Search for the cell housing the specified text and yield its (x, y) center coordinate. 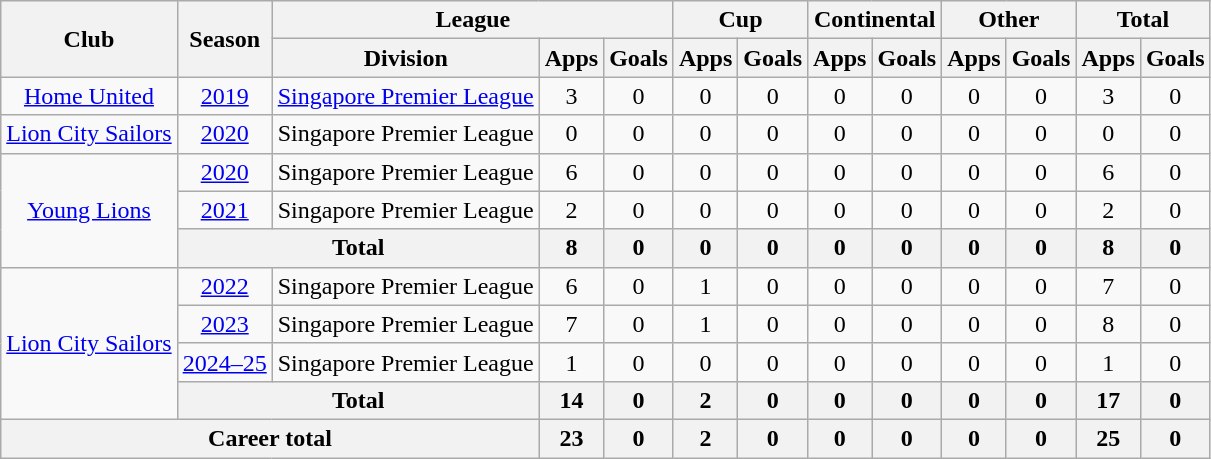
2022 (224, 286)
14 (571, 400)
Season (224, 39)
League (472, 20)
Home United (89, 96)
2019 (224, 96)
17 (1108, 400)
Cup (740, 20)
25 (1108, 438)
Division (406, 58)
Club (89, 39)
Other (1009, 20)
23 (571, 438)
2024–25 (224, 362)
Career total (270, 438)
Young Lions (89, 210)
Continental (875, 20)
2023 (224, 324)
2021 (224, 210)
